Identify which cell holds the provided text, then report its (x, y) central coordinate. 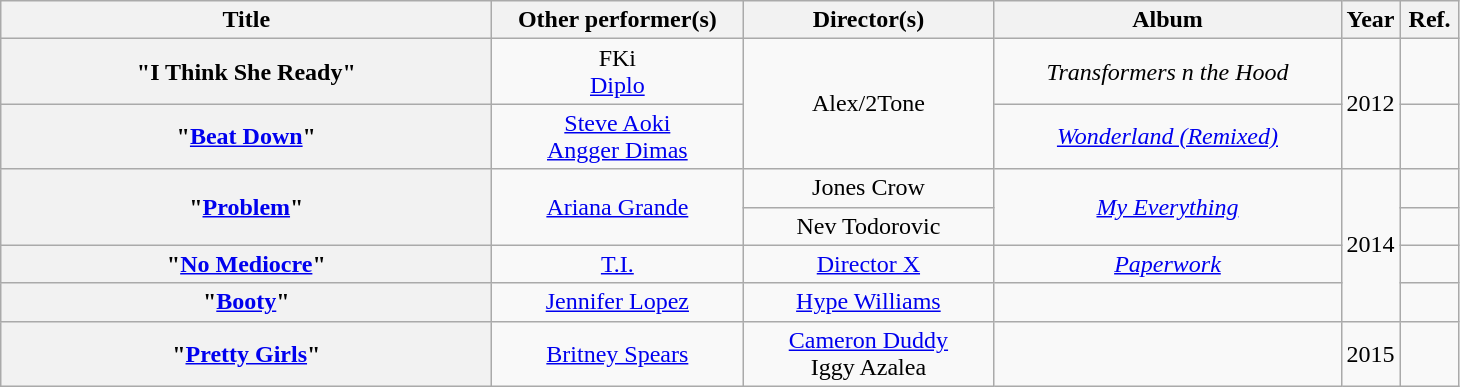
Hype Williams (868, 302)
2015 (1370, 354)
Britney Spears (618, 354)
"No Mediocre" (246, 264)
Album (1168, 20)
Steve AokiAngger Dimas (618, 136)
2014 (1370, 245)
Title (246, 20)
Ref. (1430, 20)
My Everything (1168, 207)
Nev Todorovic (868, 226)
"I Think She Ready" (246, 72)
Wonderland (Remixed) (1168, 136)
Ariana Grande (618, 207)
Director(s) (868, 20)
"Booty" (246, 302)
Alex/2Tone (868, 104)
"Problem" (246, 207)
Jennifer Lopez (618, 302)
"Beat Down" (246, 136)
2012 (1370, 104)
Other performer(s) (618, 20)
Director X (868, 264)
Year (1370, 20)
FKiDiplo (618, 72)
Cameron DuddyIggy Azalea (868, 354)
Jones Crow (868, 188)
Transformers n the Hood (1168, 72)
T.I. (618, 264)
Paperwork (1168, 264)
"Pretty Girls" (246, 354)
